Identify which cell holds the provided text, then report its (x, y) central coordinate. 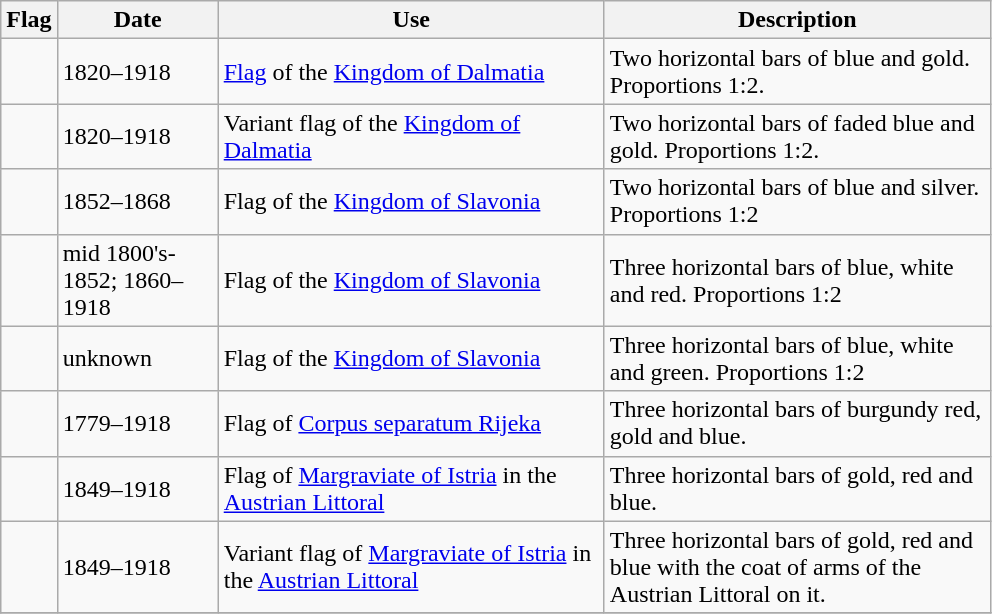
Variant flag of Margraviate of Istria in the Austrian Littoral (411, 567)
mid 1800's-1852; 1860–1918 (138, 280)
Flag of Corpus separatum Rijeka (411, 424)
Variant flag of the Kingdom of Dalmatia (411, 136)
Three horizontal bars of blue, white and green. Proportions 1:2 (797, 358)
Three horizontal bars of blue, white and red. Proportions 1:2 (797, 280)
1852–1868 (138, 202)
Two horizontal bars of blue and silver. Proportions 1:2 (797, 202)
Three horizontal bars of burgundy red, gold and blue. (797, 424)
Flag (29, 20)
Two horizontal bars of blue and gold. Proportions 1:2. (797, 72)
Three horizontal bars of gold, red and blue with the coat of arms of the Austrian Littoral on it. (797, 567)
Three horizontal bars of gold, red and blue. (797, 488)
Date (138, 20)
Description (797, 20)
Flag of the Kingdom of Dalmatia (411, 72)
Use (411, 20)
unknown (138, 358)
Two horizontal bars of faded blue and gold. Proportions 1:2. (797, 136)
Flag of Margraviate of Istria in the Austrian Littoral (411, 488)
1779–1918 (138, 424)
